Scan for the cell matching the given text and deliver its [x, y] coordinate at center. 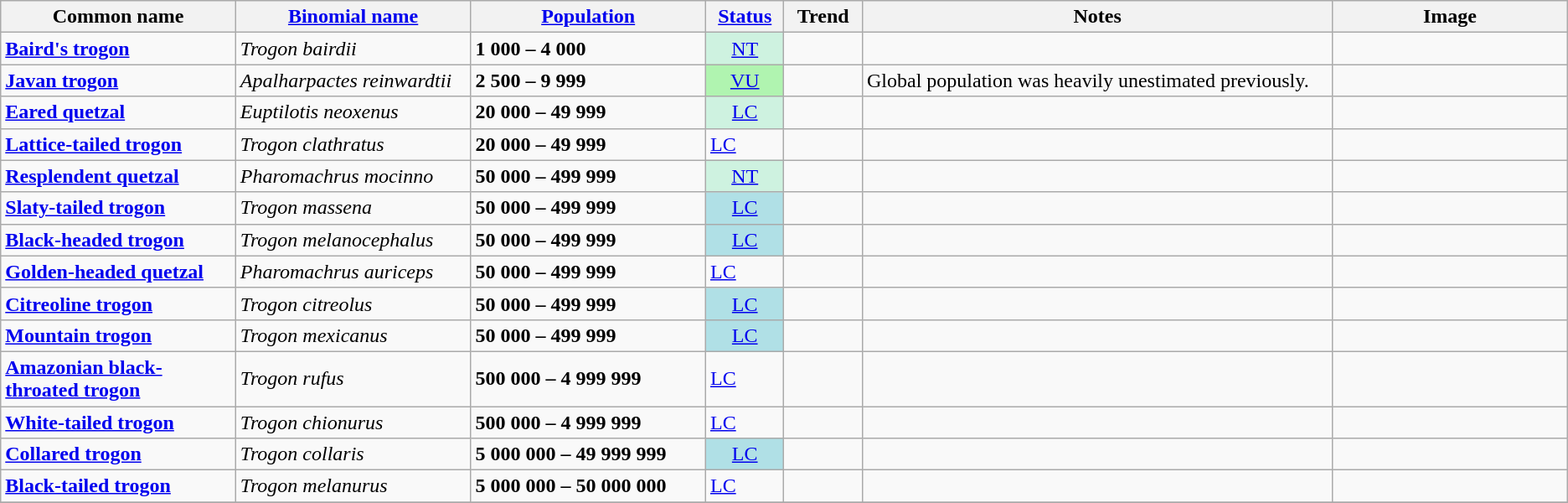
Trend [823, 17]
Trogon collaris [353, 454]
Euptilotis neoxenus [353, 112]
Binomial name [353, 17]
Collared trogon [119, 454]
Black-tailed trogon [119, 486]
Trogon citreolus [353, 303]
Trogon clathratus [353, 144]
Baird's trogon [119, 49]
Apalharpactes reinwardtii [353, 80]
1 000 – 4 000 [588, 49]
Citreoline trogon [119, 303]
Notes [1097, 17]
Status [745, 17]
Pharomachrus auriceps [353, 272]
Trogon melanocephalus [353, 240]
Trogon rufus [353, 379]
VU [745, 80]
Trogon chionurus [353, 422]
Black-headed trogon [119, 240]
5 000 000 – 49 999 999 [588, 454]
Eared quetzal [119, 112]
Golden-headed quetzal [119, 272]
5 000 000 – 50 000 000 [588, 486]
Mountain trogon [119, 335]
Trogon massena [353, 208]
Trogon mexicanus [353, 335]
2 500 – 9 999 [588, 80]
Lattice-tailed trogon [119, 144]
Image [1451, 17]
Trogon melanurus [353, 486]
Amazonian black-throated trogon [119, 379]
White-tailed trogon [119, 422]
Slaty-tailed trogon [119, 208]
Common name [119, 17]
Global population was heavily unestimated previously. [1097, 80]
Pharomachrus mocinno [353, 176]
Trogon bairdii [353, 49]
Javan trogon [119, 80]
Resplendent quetzal [119, 176]
Population [588, 17]
